Provide the [X, Y] coordinate of the cell's center where the given text is located.  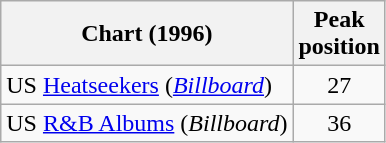
US R&B Albums (Billboard) [147, 123]
Peakposition [339, 34]
Chart (1996) [147, 34]
27 [339, 85]
US Heatseekers (Billboard) [147, 85]
36 [339, 123]
